Pinpoint the cell where the given text exists, returning its [x, y] midpoint coordinate. 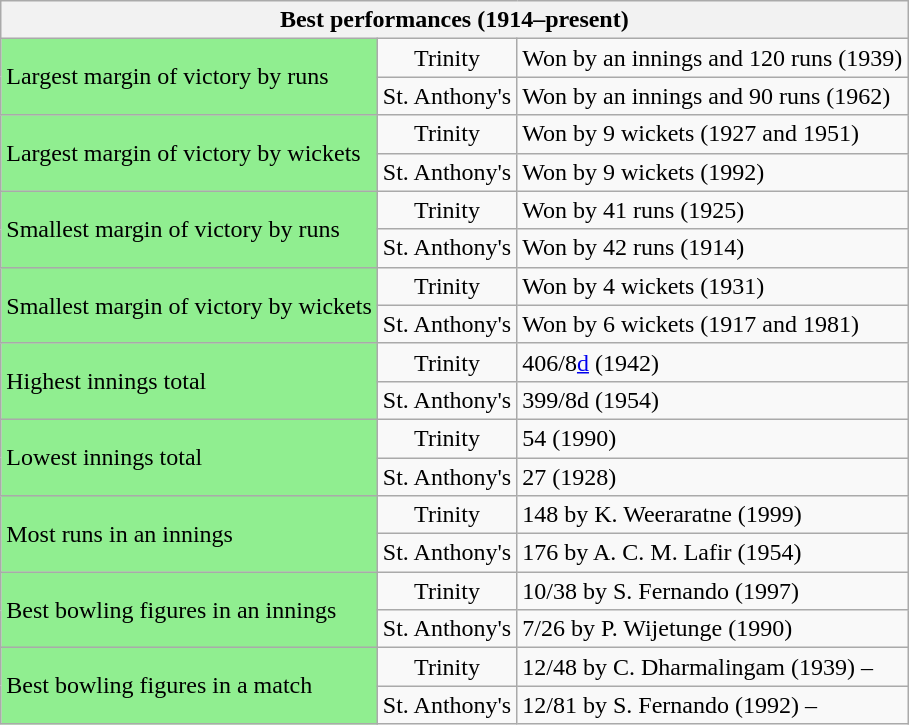
Won by 42 runs (1914) [712, 248]
27 (1928) [712, 477]
399/8d (1954) [712, 400]
Won by an innings and 120 runs (1939) [712, 58]
Won by an innings and 90 runs (1962) [712, 96]
176 by A. C. M. Lafir (1954) [712, 553]
Won by 9 wickets (1927 and 1951) [712, 134]
148 by K. Weeraratne (1999) [712, 515]
Best bowling figures in a match [190, 686]
Won by 9 wickets (1992) [712, 172]
Largest margin of victory by runs [190, 77]
Largest margin of victory by wickets [190, 153]
Highest innings total [190, 381]
406/8d (1942) [712, 362]
Best performances (1914–present) [454, 20]
Best bowling figures in an innings [190, 610]
Lowest innings total [190, 457]
Smallest margin of victory by runs [190, 229]
7/26 by P. Wijetunge (1990) [712, 629]
Won by 4 wickets (1931) [712, 286]
Most runs in an innings [190, 534]
Won by 6 wickets (1917 and 1981) [712, 324]
54 (1990) [712, 438]
Won by 41 runs (1925) [712, 210]
12/81 by S. Fernando (1992) – [712, 705]
12/48 by C. Dharmalingam (1939) – [712, 667]
10/38 by S. Fernando (1997) [712, 591]
Smallest margin of victory by wickets [190, 305]
